Provide the (x, y) coordinate of the cell's center where the given text is located.  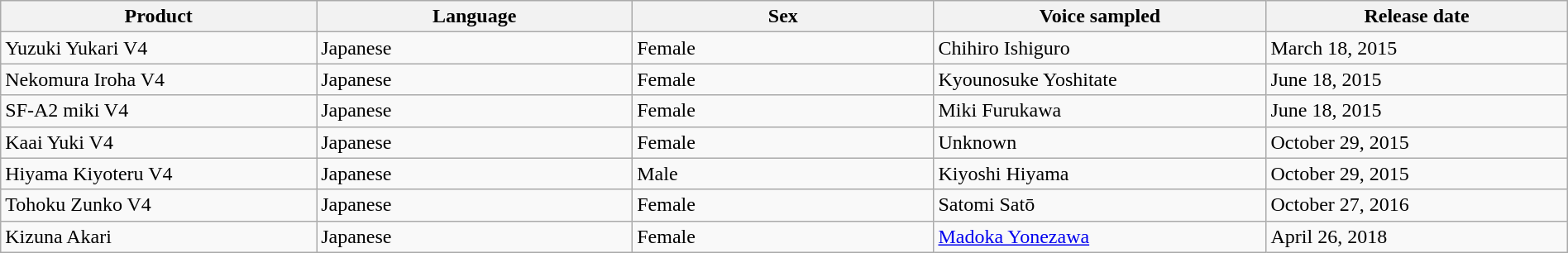
Language (475, 17)
Unknown (1100, 142)
Hiyama Kiyoteru V4 (159, 174)
Kaai Yuki V4 (159, 142)
April 26, 2018 (1417, 236)
Product (159, 17)
Yuzuki Yukari V4 (159, 48)
Kyounosuke Yoshitate (1100, 79)
Kizuna Akari (159, 236)
Miki Furukawa (1100, 111)
SF-A2 miki V4 (159, 111)
Male (783, 174)
Chihiro Ishiguro (1100, 48)
Madoka Yonezawa (1100, 236)
March 18, 2015 (1417, 48)
Satomi Satō (1100, 205)
Nekomura Iroha V4 (159, 79)
Tohoku Zunko V4 (159, 205)
Kiyoshi Hiyama (1100, 174)
Voice sampled (1100, 17)
Release date (1417, 17)
Sex (783, 17)
October 27, 2016 (1417, 205)
